Capture the cell that displays the provided text and extract its (x, y) central coordinate. 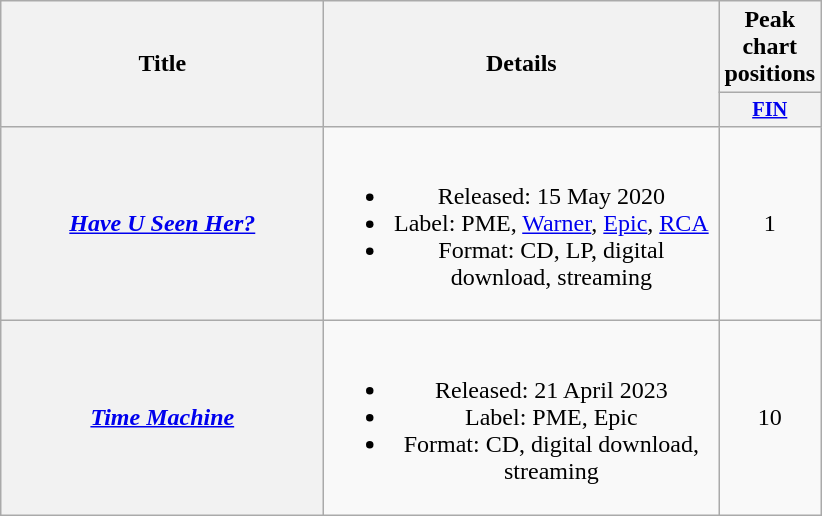
Released: 15 May 2020Label: PME, Warner, Epic, RCAFormat: CD, LP, digital download, streaming (522, 223)
Have U Seen Her? (162, 223)
FIN (770, 110)
Released: 21 April 2023Label: PME, EpicFormat: CD, digital download, streaming (522, 418)
1 (770, 223)
Title (162, 64)
Time Machine (162, 418)
10 (770, 418)
Peak chart positions (770, 47)
Details (522, 64)
